From the cell containing the given text, extract its center point as (X, Y) coordinate. 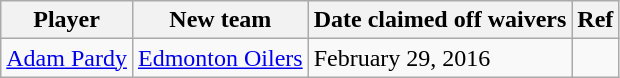
Edmonton Oilers (220, 58)
Adam Pardy (67, 58)
February 29, 2016 (440, 58)
New team (220, 20)
Player (67, 20)
Date claimed off waivers (440, 20)
Ref (596, 20)
